Pinpoint the cell where the given text exists, returning its [X, Y] midpoint coordinate. 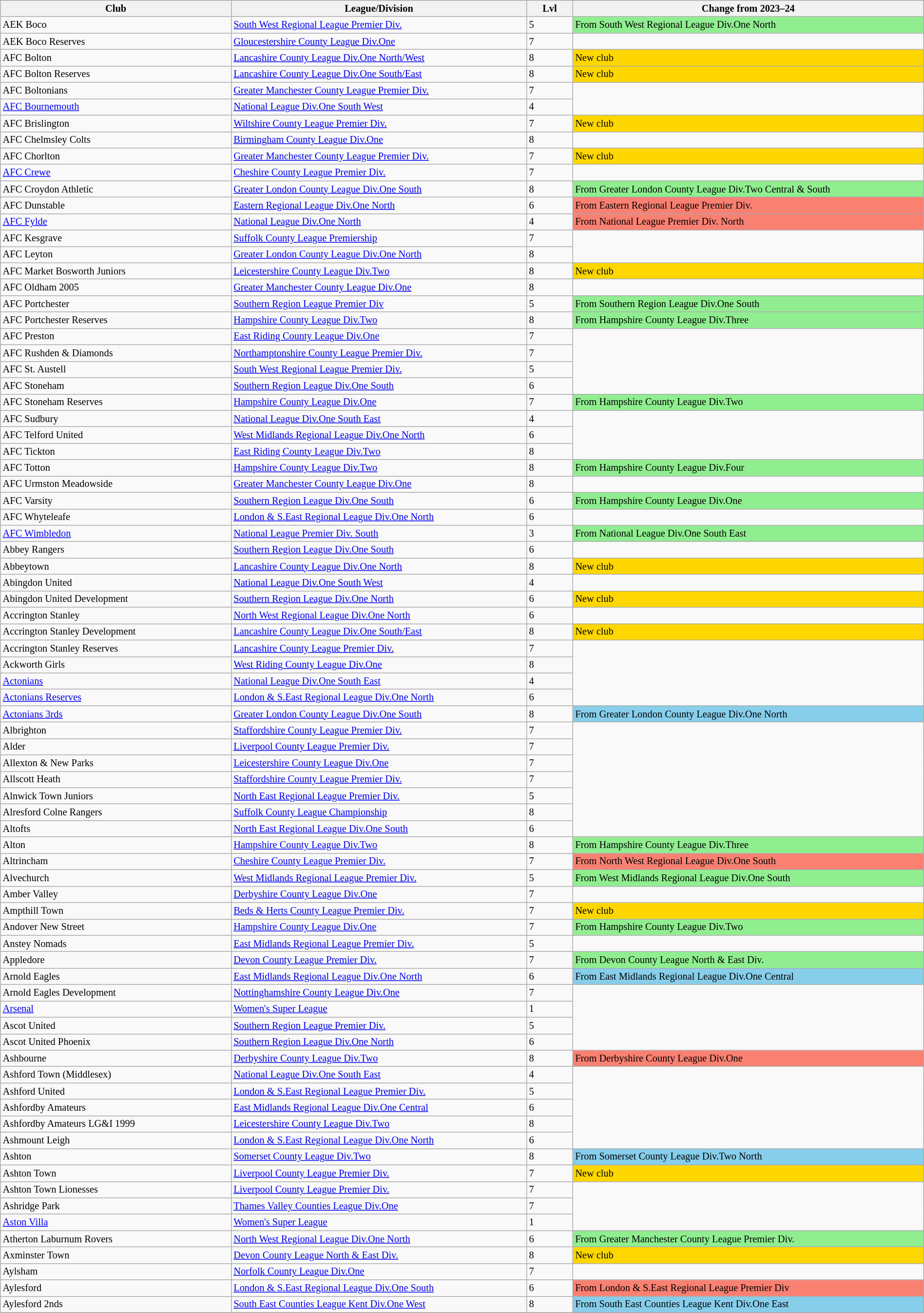
Arnold Eagles Development [116, 993]
Aylsham [116, 1272]
Amber Valley [116, 894]
AFC Boltonians [116, 91]
Somerset County League Div.Two [379, 1157]
Southern Region League Premier Div [379, 304]
AFC Fylde [116, 222]
Abbey Rangers [116, 550]
National League Div.One North [379, 222]
AFC Whyteleafe [116, 517]
London & S.East Regional League Div.One South [379, 1288]
AFC Sudbury [116, 419]
AFC Bolton Reserves [116, 74]
Aylesford [116, 1288]
From North West Regional League Div.One South [748, 861]
National League Premier Div. South [379, 533]
Alnwick Town Juniors [116, 796]
From Greater Manchester County League Premier Div. [748, 1239]
AFC Preston [116, 336]
Lancashire County League Div.One North [379, 566]
AEK Boco Reserves [116, 41]
Allscott Heath [116, 779]
From Southern Region League Div.One South [748, 304]
Devon County League North & East Div. [379, 1255]
Beds & Herts County League Premier Div. [379, 910]
Altofts [116, 829]
Leicestershire County League Div.One [379, 763]
Thames Valley Counties League Div.One [379, 1206]
Gloucestershire County League Div.One [379, 41]
From Hampshire County League Div.Four [748, 468]
Andover New Street [116, 927]
From East Midlands Regional League Div.One Central [748, 976]
North East Regional League Div.One South [379, 829]
Accrington Stanley Reserves [116, 648]
AFC Wimbledon [116, 533]
Suffolk County League Championship [379, 812]
Alder [116, 747]
Birmingham County League Div.One [379, 140]
AFC Oldham 2005 [116, 287]
AFC Brislington [116, 123]
Ascot United Phoenix [116, 1042]
Alresford Colne Rangers [116, 812]
AFC Tickton [116, 451]
League/Division [379, 8]
Wiltshire County League Premier Div. [379, 123]
AFC Croydon Athletic [116, 189]
AFC Portchester Reserves [116, 320]
From Greater London County League Div.One North [748, 714]
Southern Region League Premier Div. [379, 1025]
Ascot United [116, 1025]
AEK Boco [116, 25]
East Riding County League Div.Two [379, 451]
Anstey Nomads [116, 944]
AFC Urmston Meadowside [116, 484]
From Somerset County League Div.Two North [748, 1157]
East Midlands Regional League Div.One Central [379, 1107]
Derbyshire County League Div.Two [379, 1058]
From London & S.East Regional League Premier Div [748, 1288]
Arsenal [116, 1009]
Appledore [116, 960]
Accrington Stanley Development [116, 632]
AFC Bolton [116, 58]
Devon County League Premier Div. [379, 960]
AFC Totton [116, 468]
Nottinghamshire County League Div.One [379, 993]
Norfolk County League Div.One [379, 1272]
From South West Regional League Div.One North [748, 25]
North East Regional League Premier Div. [379, 796]
From Hampshire County League Div.One [748, 501]
Allexton & New Parks [116, 763]
Actonians Reserves [116, 697]
Atherton Laburnum Rovers [116, 1239]
Abingdon United Development [116, 599]
East Midlands Regional League Div.One North [379, 976]
Northamptonshire County League Premier Div. [379, 353]
Ashford Town (Middlesex) [116, 1075]
AFC Rushden & Diamonds [116, 353]
Aston Villa [116, 1222]
AFC Kesgrave [116, 238]
Arnold Eagles [116, 976]
Lancashire County League Div.One North/West [379, 58]
AFC Market Bosworth Juniors [116, 271]
Ashbourne [116, 1058]
From National League Premier Div. North [748, 222]
From National League Div.One South East [748, 533]
Actonians 3rds [116, 714]
Ashton [116, 1157]
From Devon County League North & East Div. [748, 960]
West Midlands Regional League Premier Div. [379, 878]
3 [550, 533]
Abingdon United [116, 582]
AFC Stoneham Reserves [116, 402]
Ampthill Town [116, 910]
Lancashire County League Premier Div. [379, 648]
AFC Crewe [116, 173]
Suffolk County League Premiership [379, 238]
West Riding County League Div.One [379, 665]
Ashridge Park [116, 1206]
West Midlands Regional League Div.One North [379, 435]
AFC Portchester [116, 304]
AFC Dunstable [116, 205]
AFC Bournemouth [116, 107]
Accrington Stanley [116, 616]
Change from 2023–24 [748, 8]
Derbyshire County League Div.One [379, 894]
East Midlands Regional League Premier Div. [379, 944]
South East Counties League Kent Div.One West [379, 1304]
Ashford United [116, 1091]
Altrincham [116, 861]
Greater London County League Div.One North [379, 254]
AFC Chelmsley Colts [116, 140]
AFC Varsity [116, 501]
From Greater London County League Div.Two Central & South [748, 189]
East Riding County League Div.One [379, 336]
Eastern Regional League Div.One North [379, 205]
Ashfordby Amateurs LG&I 1999 [116, 1124]
Ashton Town [116, 1173]
From Derbyshire County League Div.One [748, 1058]
Ackworth Girls [116, 665]
Axminster Town [116, 1255]
Club [116, 8]
Albrighton [116, 730]
Actonians [116, 681]
AFC Leyton [116, 254]
From South East Counties League Kent Div.One East [748, 1304]
From Eastern Regional League Premier Div. [748, 205]
Alvechurch [116, 878]
London & S.East Regional League Premier Div. [379, 1091]
AFC Telford United [116, 435]
Ashfordby Amateurs [116, 1107]
Ashton Town Lionesses [116, 1190]
AFC Chorlton [116, 156]
Ashmount Leigh [116, 1140]
Lvl [550, 8]
AFC Stoneham [116, 386]
Alton [116, 845]
AFC St. Austell [116, 369]
Abbeytown [116, 566]
Aylesford 2nds [116, 1304]
From West Midlands Regional League Div.One South [748, 878]
